From the cell containing the given text, extract its center point as (x, y) coordinate. 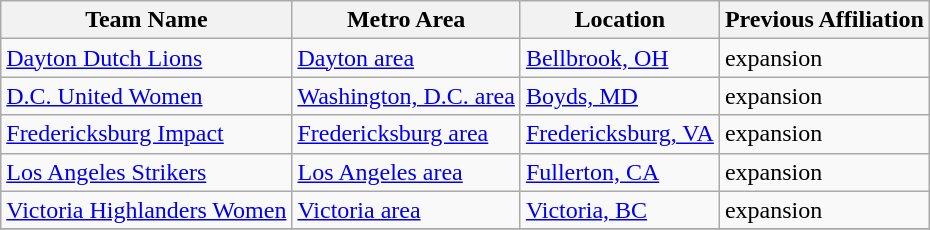
Victoria Highlanders Women (146, 210)
Los Angeles area (406, 172)
Washington, D.C. area (406, 96)
Victoria, BC (620, 210)
Fredericksburg Impact (146, 134)
Dayton area (406, 58)
Fullerton, CA (620, 172)
Fredericksburg area (406, 134)
Metro Area (406, 20)
Team Name (146, 20)
Victoria area (406, 210)
Location (620, 20)
Boyds, MD (620, 96)
Los Angeles Strikers (146, 172)
Bellbrook, OH (620, 58)
Fredericksburg, VA (620, 134)
D.C. United Women (146, 96)
Dayton Dutch Lions (146, 58)
Previous Affiliation (824, 20)
